Search for the cell housing the specified text and yield its (X, Y) center coordinate. 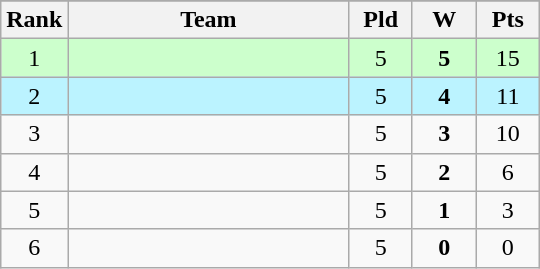
Team (208, 20)
10 (508, 134)
15 (508, 58)
W (444, 20)
11 (508, 96)
Pld (381, 20)
Rank (34, 20)
Pts (508, 20)
